Locate the cell with the specified text and output its (X, Y) center coordinate. 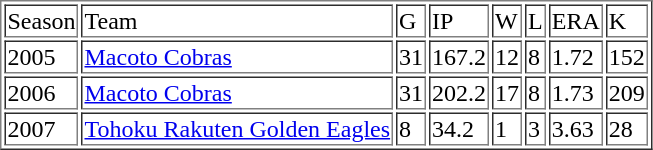
ERA (576, 20)
1.73 (576, 92)
152 (627, 56)
202.2 (459, 92)
Team (237, 20)
L (536, 20)
G (411, 20)
K (627, 20)
3.63 (576, 128)
W (507, 20)
Tohoku Rakuten Golden Eagles (237, 128)
IP (459, 20)
167.2 (459, 56)
2007 (41, 128)
Season (41, 20)
17 (507, 92)
1 (507, 128)
2005 (41, 56)
28 (627, 128)
209 (627, 92)
1.72 (576, 56)
12 (507, 56)
2006 (41, 92)
3 (536, 128)
34.2 (459, 128)
